Provide the [X, Y] coordinate of the cell's center where the given text is located.  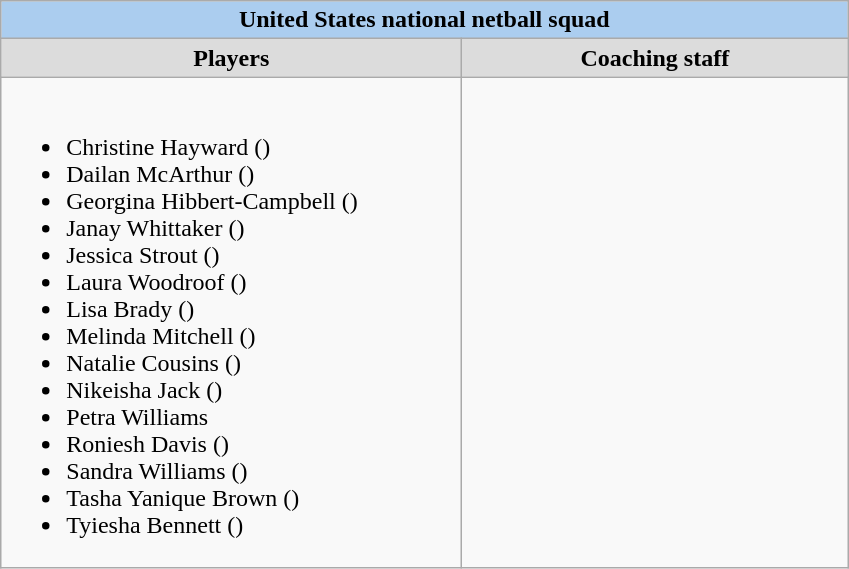
Coaching staff [655, 58]
United States national netball squad [424, 20]
Players [232, 58]
